Extract the (X, Y) coordinate from the center of the cell holding the provided text.  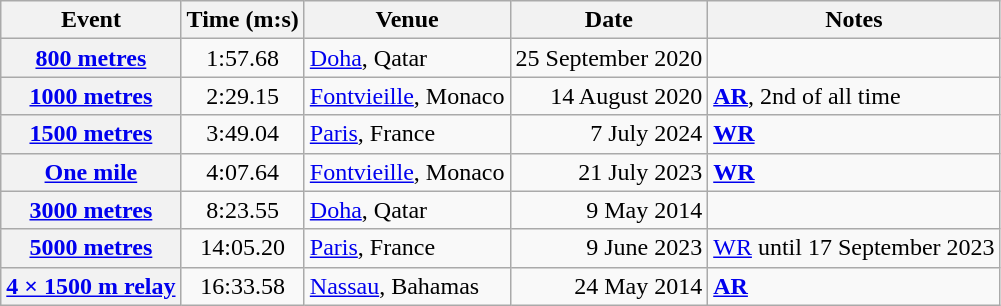
1500 metres (91, 134)
4 × 1500 m relay (91, 286)
9 June 2023 (609, 248)
Nassau, Bahamas (407, 286)
One mile (91, 172)
2:29.15 (242, 96)
8:23.55 (242, 210)
AR, 2nd of all time (854, 96)
3:49.04 (242, 134)
WR until 17 September 2023 (854, 248)
AR (854, 286)
5000 metres (91, 248)
9 May 2014 (609, 210)
1000 metres (91, 96)
4:07.64 (242, 172)
16:33.58 (242, 286)
1:57.68 (242, 58)
Date (609, 20)
25 September 2020 (609, 58)
24 May 2014 (609, 286)
Time (m:s) (242, 20)
14:05.20 (242, 248)
21 July 2023 (609, 172)
Venue (407, 20)
14 August 2020 (609, 96)
3000 metres (91, 210)
Event (91, 20)
7 July 2024 (609, 134)
800 metres (91, 58)
Notes (854, 20)
